From the cell containing the given text, extract its center point as (x, y) coordinate. 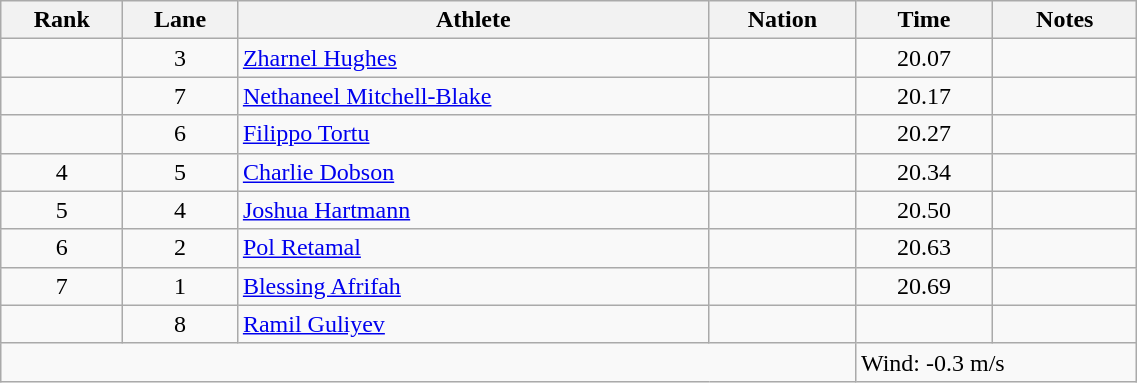
20.34 (924, 172)
Zharnel Hughes (473, 58)
Lane (180, 20)
Athlete (473, 20)
Blessing Afrifah (473, 286)
20.50 (924, 210)
20.07 (924, 58)
Nethaneel Mitchell-Blake (473, 96)
20.63 (924, 248)
Charlie Dobson (473, 172)
Filippo Tortu (473, 134)
20.17 (924, 96)
20.69 (924, 286)
Wind: -0.3 m/s (996, 362)
2 (180, 248)
Rank (62, 20)
Joshua Hartmann (473, 210)
1 (180, 286)
Time (924, 20)
Nation (782, 20)
3 (180, 58)
Pol Retamal (473, 248)
Ramil Guliyev (473, 324)
20.27 (924, 134)
Notes (1065, 20)
8 (180, 324)
